Extract the (X, Y) coordinate from the center of the cell holding the provided text.  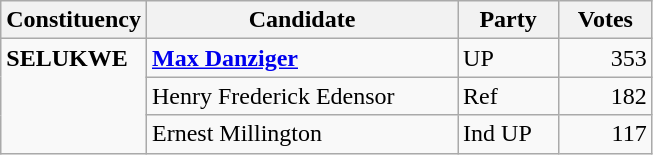
Ref (508, 96)
Constituency (74, 20)
Candidate (302, 20)
Votes (606, 20)
Ernest Millington (302, 134)
Henry Frederick Edensor (302, 96)
SELUKWE (74, 96)
Party (508, 20)
UP (508, 58)
Ind UP (508, 134)
117 (606, 134)
353 (606, 58)
182 (606, 96)
Max Danziger (302, 58)
